Extract the [x, y] coordinate from the center of the cell holding the provided text.  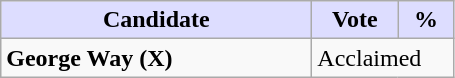
George Way (X) [156, 58]
Acclaimed [383, 58]
Vote [355, 20]
Candidate [156, 20]
% [426, 20]
